From the cell containing the given text, extract its center point as (X, Y) coordinate. 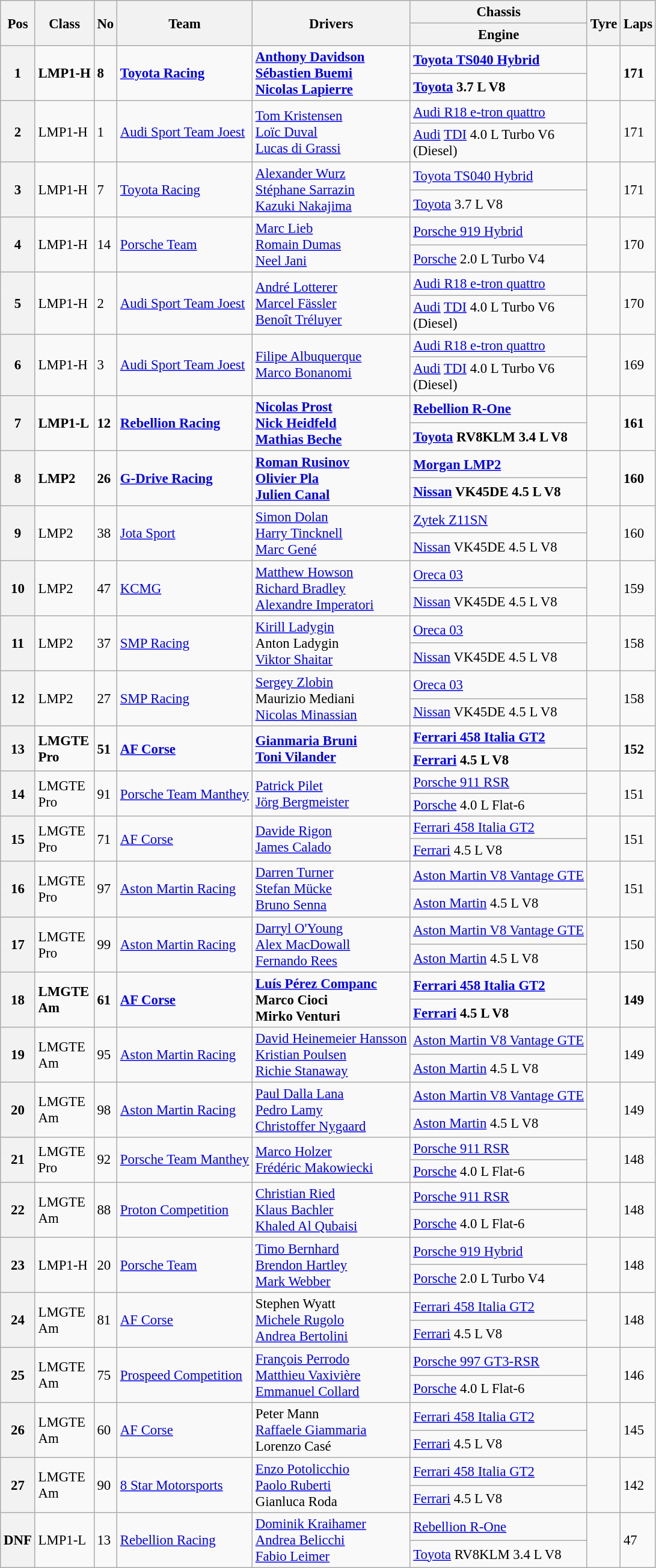
Matthew Howson Richard Bradley Alexandre Imperatori (331, 588)
DNF (18, 1540)
145 (639, 1430)
Alexander Wurz Stéphane Sarrazin Kazuki Nakajima (331, 190)
152 (639, 748)
161 (639, 423)
Darryl O'Young Alex MacDowall Fernando Rees (331, 944)
Nicolas Prost Nick Heidfeld Mathias Beche (331, 423)
Stephen Wyatt Michele Rugolo Andrea Bertolini (331, 1320)
Filipe Albuquerque Marco Bonanomi (331, 364)
19 (18, 1054)
Morgan LMP2 (498, 464)
François Perrodo Matthieu Vaxivière Emmanuel Collard (331, 1376)
KCMG (185, 588)
André Lotterer Marcel Fässler Benoît Tréluyer (331, 303)
99 (105, 944)
8 Star Motorsports (185, 1486)
Sergey Zlobin Maurizio Mediani Nicolas Minassian (331, 698)
11 (18, 644)
95 (105, 1054)
90 (105, 1486)
142 (639, 1486)
4 (18, 245)
21 (18, 1160)
Enzo Potolicchio Paolo Ruberti Gianluca Roda (331, 1486)
Proton Competition (185, 1210)
97 (105, 890)
Christian Ried Klaus Bachler Khaled Al Qubaisi (331, 1210)
Luís Pérez Companc Marco Cioci Mirko Venturi (331, 1000)
Paul Dalla Lana Pedro Lamy Christoffer Nygaard (331, 1110)
G-Drive Racing (185, 478)
Laps (639, 23)
6 (18, 364)
Class (64, 23)
15 (18, 838)
5 (18, 303)
61 (105, 1000)
Peter Mann Raffaele Giammaria Lorenzo Casé (331, 1430)
9 (18, 533)
Patrick Pilet Jörg Bergmeister (331, 794)
17 (18, 944)
159 (639, 588)
Marc Lieb Romain Dumas Neel Jani (331, 245)
Roman Rusinov Olivier Pla Julien Canal (331, 478)
Jota Sport (185, 533)
23 (18, 1265)
Simon Dolan Harry Tincknell Marc Gené (331, 533)
Darren Turner Stefan Mücke Bruno Senna (331, 890)
Engine (498, 35)
Porsche 997 GT3-RSR (498, 1362)
88 (105, 1210)
Timo Bernhard Brendon Hartley Mark Webber (331, 1265)
10 (18, 588)
Team (185, 23)
71 (105, 838)
98 (105, 1110)
146 (639, 1376)
37 (105, 644)
Chassis (498, 12)
18 (18, 1000)
75 (105, 1376)
Marco Holzer Frédéric Makowiecki (331, 1160)
169 (639, 364)
81 (105, 1320)
22 (18, 1210)
91 (105, 794)
92 (105, 1160)
38 (105, 533)
51 (105, 748)
David Heinemeier Hansson Kristian Poulsen Richie Stanaway (331, 1054)
24 (18, 1320)
Dominik Kraihamer Andrea Belicchi Fabio Leimer (331, 1540)
Anthony Davidson Sébastien Buemi Nicolas Lapierre (331, 73)
Prospeed Competition (185, 1376)
16 (18, 890)
25 (18, 1376)
Gianmaria Bruni Toni Vilander (331, 748)
Zytek Z11SN (498, 520)
150 (639, 944)
Drivers (331, 23)
Pos (18, 23)
Davide Rigon James Calado (331, 838)
No (105, 23)
Tyre (604, 23)
Kirill Ladygin Anton Ladygin Viktor Shaitar (331, 644)
60 (105, 1430)
Tom Kristensen Loïc Duval Lucas di Grassi (331, 132)
